From the cell containing the given text, extract its center point as (x, y) coordinate. 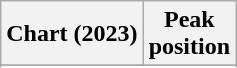
Peakposition (189, 34)
Chart (2023) (72, 34)
